Capture the cell that displays the provided text and extract its [X, Y] central coordinate. 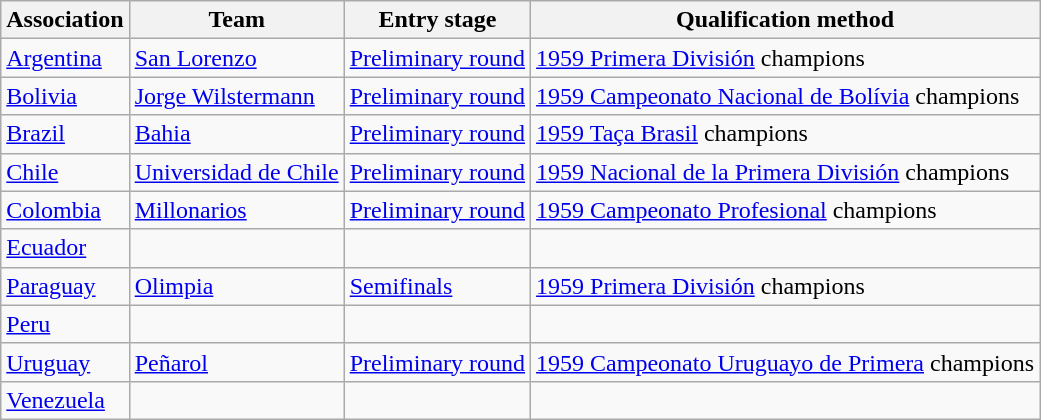
1959 Campeonato Nacional de Bolívia champions [786, 96]
Association [65, 20]
1959 Campeonato Uruguayo de Primera champions [786, 362]
Colombia [65, 210]
Qualification method [786, 20]
1959 Campeonato Profesional champions [786, 210]
1959 Nacional de la Primera División champions [786, 172]
Bolivia [65, 96]
Semifinals [437, 286]
Chile [65, 172]
Jorge Wilstermann [236, 96]
Peru [65, 324]
Peñarol [236, 362]
Entry stage [437, 20]
Bahia [236, 134]
Olimpia [236, 286]
Venezuela [65, 400]
San Lorenzo [236, 58]
1959 Taça Brasil champions [786, 134]
Brazil [65, 134]
Argentina [65, 58]
Millonarios [236, 210]
Team [236, 20]
Ecuador [65, 248]
Universidad de Chile [236, 172]
Uruguay [65, 362]
Paraguay [65, 286]
